Provide the (X, Y) coordinate of the cell's center where the given text is located.  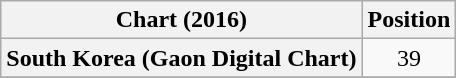
39 (409, 58)
Chart (2016) (182, 20)
South Korea (Gaon Digital Chart) (182, 58)
Position (409, 20)
